For the text-containing cell, return its midpoint in (x, y) coordinate format. 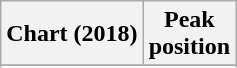
Chart (2018) (72, 34)
Peak position (189, 34)
